Scan for the cell matching the given text and deliver its [X, Y] coordinate at center. 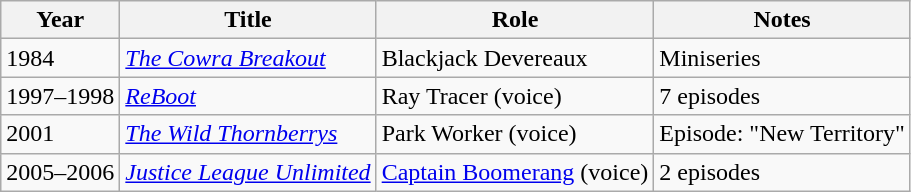
1997–1998 [60, 96]
Ray Tracer (voice) [515, 96]
2 episodes [782, 172]
Miniseries [782, 58]
Notes [782, 20]
2005–2006 [60, 172]
Captain Boomerang (voice) [515, 172]
Role [515, 20]
2001 [60, 134]
The Wild Thornberrys [248, 134]
Blackjack Devereaux [515, 58]
7 episodes [782, 96]
Year [60, 20]
Episode: "New Territory" [782, 134]
The Cowra Breakout [248, 58]
ReBoot [248, 96]
Title [248, 20]
Park Worker (voice) [515, 134]
1984 [60, 58]
Justice League Unlimited [248, 172]
